Locate the cell with the specified text and output its (X, Y) center coordinate. 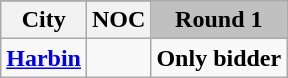
Harbin (44, 58)
NOC (119, 20)
Round 1 (219, 20)
City (44, 20)
Only bidder (219, 58)
